Find where the given text appears and provide that cell's center as [X, Y] coordinate. 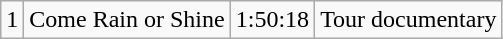
Tour documentary [408, 20]
1:50:18 [272, 20]
1 [12, 20]
Come Rain or Shine [127, 20]
